Capture the cell that displays the provided text and extract its [X, Y] central coordinate. 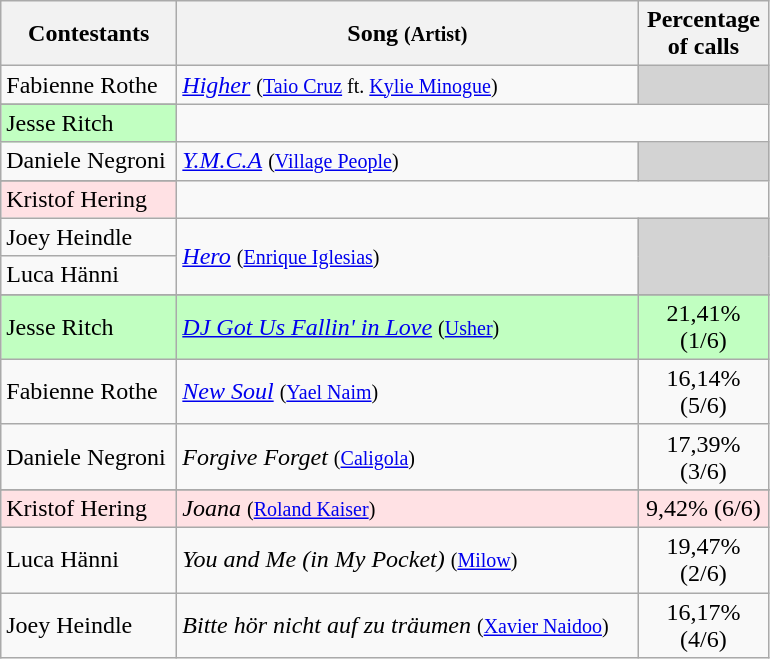
9,42% (6/6) [704, 508]
Y.M.C.A (Village People) [408, 161]
19,47% (2/6) [704, 560]
Hero (Enrique Iglesias) [408, 256]
Song (Artist) [408, 34]
17,39% (3/6) [704, 456]
Forgive Forget (Caligola) [408, 456]
21,41% (1/6) [704, 326]
You and Me (in My Pocket) (Milow) [408, 560]
Higher (Taio Cruz ft. Kylie Minogue) [408, 85]
Bitte hör nicht auf zu träumen (Xavier Naidoo) [408, 624]
New Soul (Yael Naim) [408, 392]
16,14% (5/6) [704, 392]
Contestants [89, 34]
16,17% (4/6) [704, 624]
Percentage of calls [704, 34]
Joana (Roland Kaiser) [408, 508]
DJ Got Us Fallin' in Love (Usher) [408, 326]
